Identify which cell holds the provided text, then report its (x, y) central coordinate. 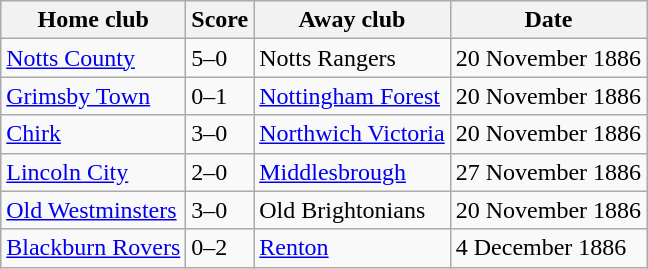
0–2 (220, 248)
Renton (352, 248)
Old Westminsters (94, 210)
4 December 1886 (548, 248)
Blackburn Rovers (94, 248)
Away club (352, 20)
Notts County (94, 58)
Northwich Victoria (352, 134)
Chirk (94, 134)
Date (548, 20)
Score (220, 20)
2–0 (220, 172)
0–1 (220, 96)
Old Brightonians (352, 210)
Notts Rangers (352, 58)
Middlesbrough (352, 172)
Lincoln City (94, 172)
Nottingham Forest (352, 96)
Grimsby Town (94, 96)
27 November 1886 (548, 172)
Home club (94, 20)
5–0 (220, 58)
